Extract the (x, y) coordinate from the center of the cell holding the provided text.  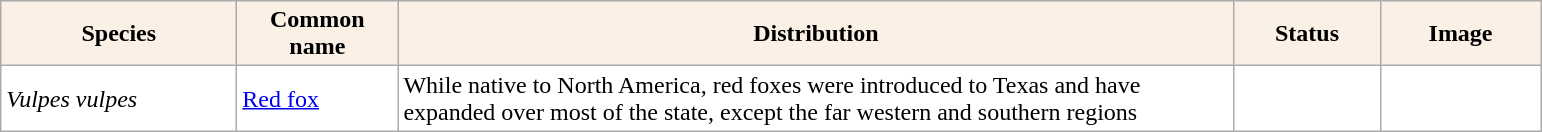
Distribution (816, 34)
Status (1307, 34)
Species (119, 34)
Red fox (318, 98)
Vulpes vulpes (119, 98)
Common name (318, 34)
Image (1460, 34)
